Pinpoint the cell where the given text exists, returning its (X, Y) midpoint coordinate. 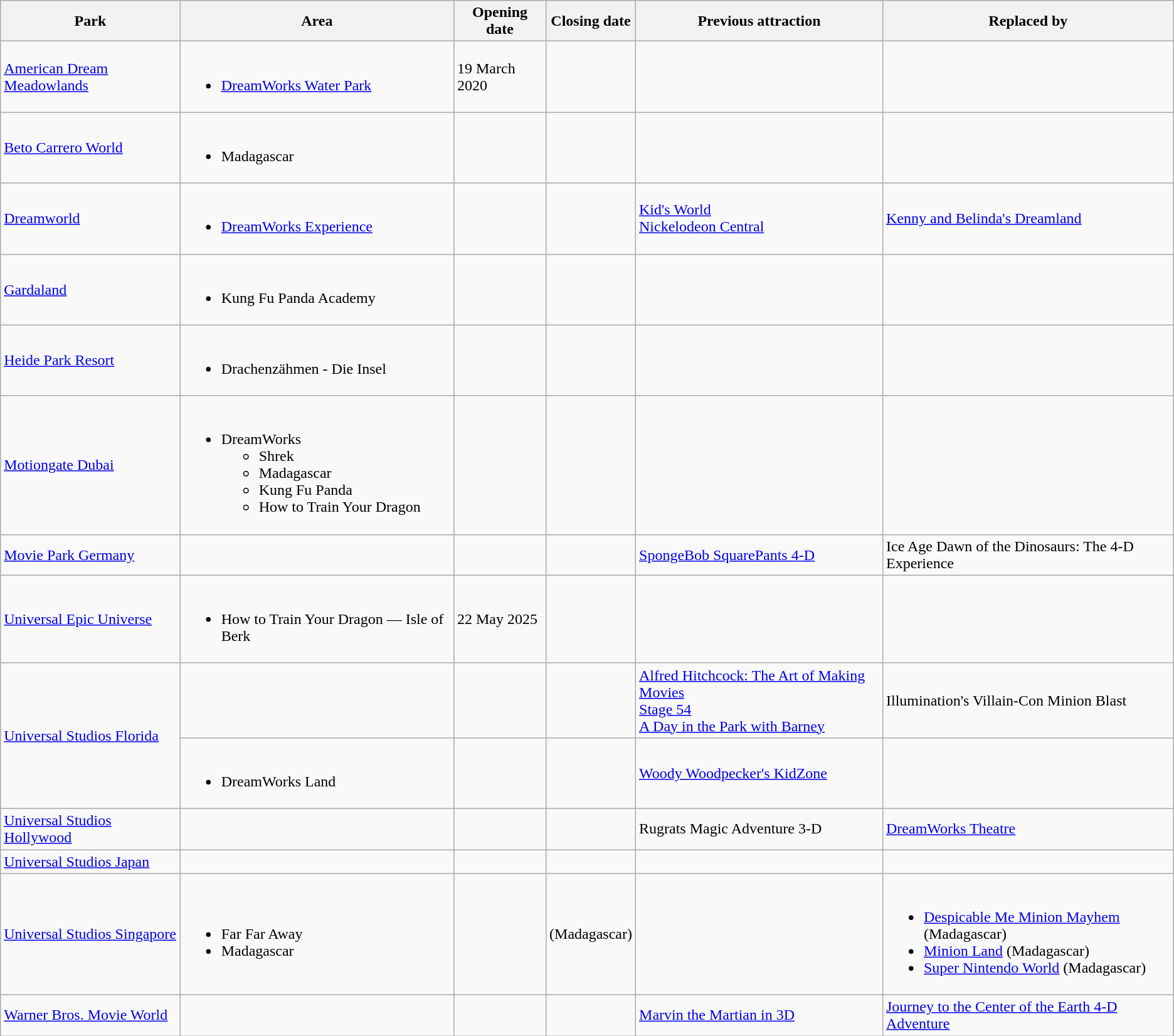
Previous attraction (759, 21)
DreamWorks Water Park (317, 77)
How to Train Your Dragon — Isle of Berk (317, 619)
Replaced by (1028, 21)
Kung Fu Panda Academy (317, 290)
Gardaland (90, 290)
DreamWorks Theatre (1028, 829)
Kenny and Belinda's Dreamland (1028, 218)
Universal Studios Florida (90, 736)
DreamWorks Land (317, 773)
Universal Studios Singapore (90, 934)
Universal Epic Universe (90, 619)
DreamWorks Experience (317, 218)
DreamWorksShrekMadagascarKung Fu PandaHow to Train Your Dragon (317, 465)
Dreamworld (90, 218)
Universal Studios Hollywood (90, 829)
Universal Studios Japan (90, 861)
Park (90, 21)
Alfred Hitchcock: The Art of Making MoviesStage 54A Day in the Park with Barney (759, 700)
Opening date (499, 21)
(Madagascar) (591, 934)
Motiongate Dubai (90, 465)
19 March 2020 (499, 77)
Far Far AwayMadagascar (317, 934)
Madagascar (317, 148)
Despicable Me Minion Mayhem (Madagascar)Minion Land (Madagascar)Super Nintendo World (Madagascar) (1028, 934)
Journey to the Center of the Earth 4-D Adventure (1028, 1016)
Heide Park Resort (90, 360)
Woody Woodpecker's KidZone (759, 773)
Kid's WorldNickelodeon Central (759, 218)
Closing date (591, 21)
Warner Bros. Movie World (90, 1016)
22 May 2025 (499, 619)
Movie Park Germany (90, 554)
Marvin the Martian in 3D (759, 1016)
Illumination's Villain-Con Minion Blast (1028, 700)
Area (317, 21)
SpongeBob SquarePants 4-D (759, 554)
Rugrats Magic Adventure 3-D (759, 829)
Drachenzähmen - Die Insel (317, 360)
American Dream Meadowlands (90, 77)
Ice Age Dawn of the Dinosaurs: The 4-D Experience (1028, 554)
Beto Carrero World (90, 148)
